Scan for the cell matching the given text and deliver its (X, Y) coordinate at center. 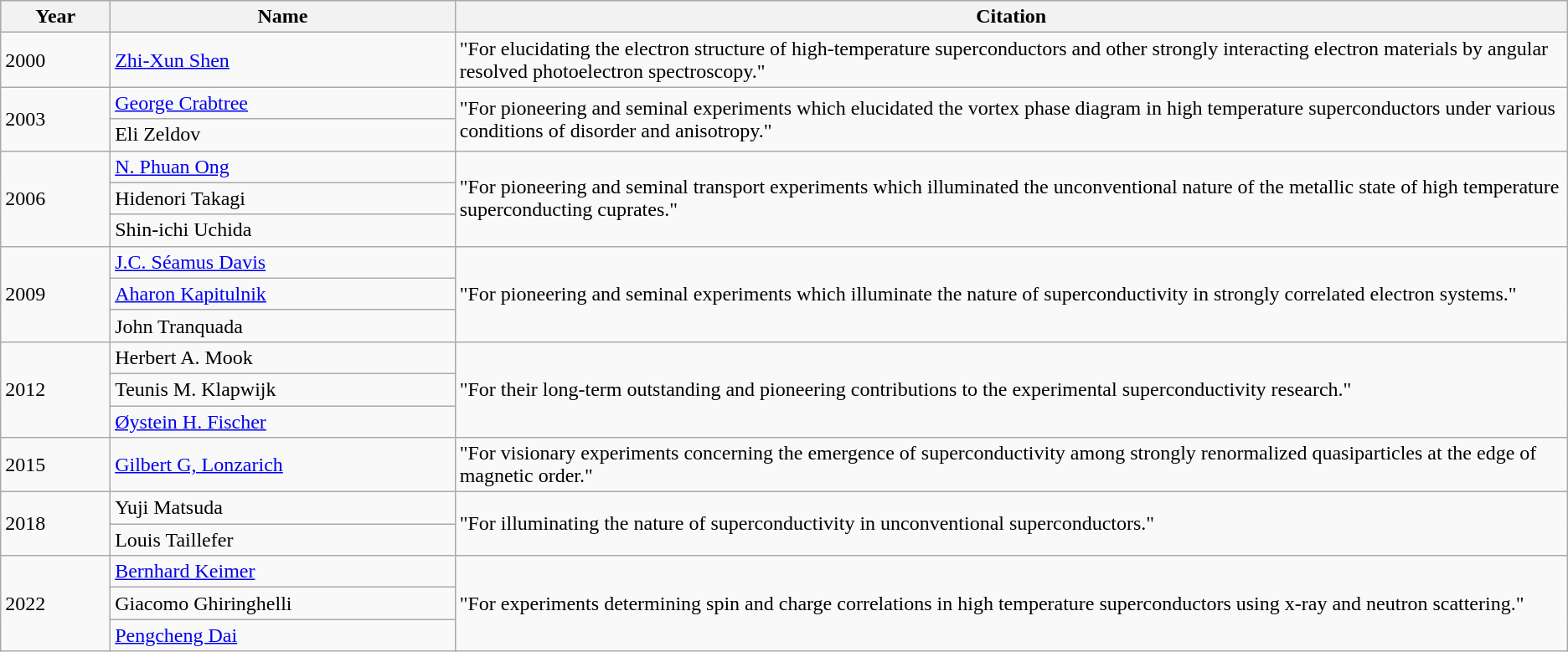
2003 (55, 119)
Zhi-Xun Shen (283, 60)
Pengcheng Dai (283, 635)
Bernhard Keimer (283, 572)
2018 (55, 524)
2009 (55, 294)
"For their long-term outstanding and pioneering contributions to the experimental superconductivity research." (1011, 389)
N. Phuan Ong (283, 167)
2015 (55, 465)
Name (283, 17)
2000 (55, 60)
John Tranquada (283, 326)
Citation (1011, 17)
"For pioneering and seminal experiments which illuminate the nature of superconductivity in strongly correlated electron systems." (1011, 294)
Shin-ichi Uchida (283, 230)
"For visionary experiments concerning the emergence of superconductivity among strongly renormalized quasiparticles at the edge of magnetic order." (1011, 465)
"For experiments determining spin and charge correlations in high temperature superconductors using x-ray and neutron scattering." (1011, 603)
Year (55, 17)
Hidenori Takagi (283, 198)
Yuji Matsuda (283, 508)
Teunis M. Klapwijk (283, 389)
"For illuminating the nature of superconductivity in unconventional superconductors." (1011, 524)
George Crabtree (283, 103)
Eli Zeldov (283, 135)
2006 (55, 198)
Øystein H. Fischer (283, 421)
Aharon Kapitulnik (283, 294)
Gilbert G, Lonzarich (283, 465)
Herbert A. Mook (283, 357)
J.C. Séamus Davis (283, 262)
Giacomo Ghiringhelli (283, 603)
2012 (55, 389)
2022 (55, 603)
Louis Taillefer (283, 540)
